Identify which cell holds the provided text, then report its (X, Y) central coordinate. 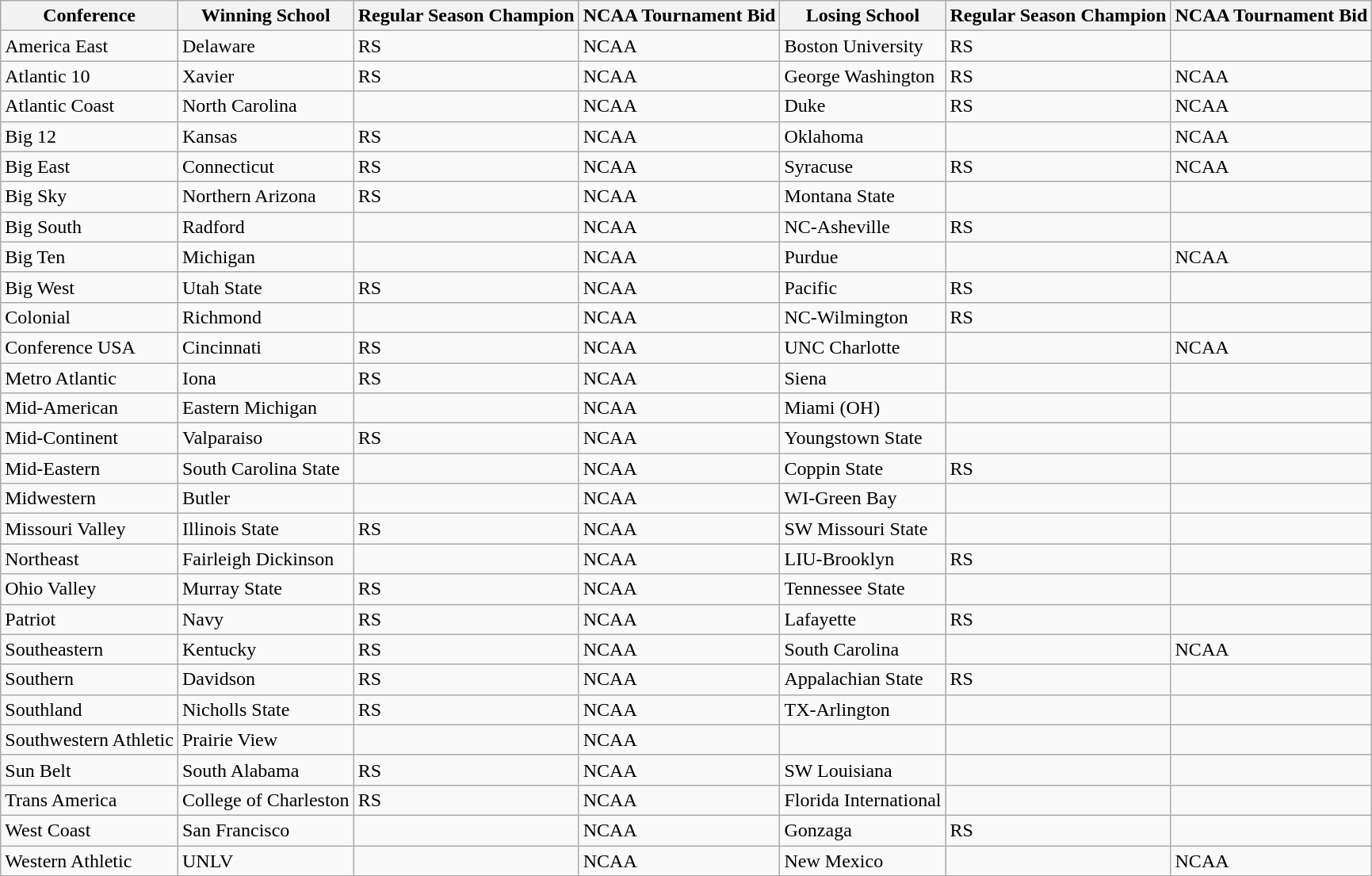
Losing School (862, 16)
LIU-Brooklyn (862, 559)
Radford (266, 227)
Eastern Michigan (266, 408)
San Francisco (266, 830)
Western Athletic (90, 860)
Coppin State (862, 469)
Connecticut (266, 166)
Southwestern Athletic (90, 740)
Tennessee State (862, 589)
Valparaiso (266, 438)
Big Ten (90, 257)
Colonial (90, 317)
Southeastern (90, 649)
Appalachian State (862, 679)
TX-Arlington (862, 710)
Miami (OH) (862, 408)
Davidson (266, 679)
College of Charleston (266, 800)
Butler (266, 499)
Mid-Continent (90, 438)
SW Missouri State (862, 529)
Kentucky (266, 649)
Northeast (90, 559)
South Carolina (862, 649)
Missouri Valley (90, 529)
UNC Charlotte (862, 347)
Trans America (90, 800)
Big Sky (90, 197)
Nicholls State (266, 710)
Cincinnati (266, 347)
Winning School (266, 16)
George Washington (862, 76)
New Mexico (862, 860)
Atlantic Coast (90, 106)
Gonzaga (862, 830)
WI-Green Bay (862, 499)
Duke (862, 106)
South Alabama (266, 770)
Iona (266, 378)
Conference USA (90, 347)
South Carolina State (266, 469)
Boston University (862, 46)
Southland (90, 710)
Murray State (266, 589)
Richmond (266, 317)
Fairleigh Dickinson (266, 559)
Illinois State (266, 529)
Big 12 (90, 136)
Navy (266, 619)
Midwestern (90, 499)
Kansas (266, 136)
Southern (90, 679)
Siena (862, 378)
Purdue (862, 257)
Montana State (862, 197)
Pacific (862, 287)
Atlantic 10 (90, 76)
Patriot (90, 619)
Big South (90, 227)
Conference (90, 16)
Lafayette (862, 619)
Prairie View (266, 740)
Sun Belt (90, 770)
NC-Wilmington (862, 317)
North Carolina (266, 106)
SW Louisiana (862, 770)
America East (90, 46)
UNLV (266, 860)
Oklahoma (862, 136)
West Coast (90, 830)
Mid-Eastern (90, 469)
Delaware (266, 46)
Big East (90, 166)
Metro Atlantic (90, 378)
Big West (90, 287)
Mid-American (90, 408)
NC-Asheville (862, 227)
Ohio Valley (90, 589)
Xavier (266, 76)
Utah State (266, 287)
Syracuse (862, 166)
Michigan (266, 257)
Youngstown State (862, 438)
Florida International (862, 800)
Northern Arizona (266, 197)
